Determine the (x, y) coordinate at the center of the cell enclosing the given text.  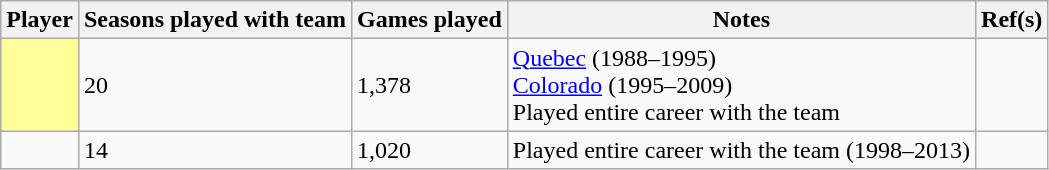
Seasons played with team (214, 20)
Quebec (1988–1995)Colorado (1995–2009)Played entire career with the team (741, 85)
Ref(s) (1012, 20)
Notes (741, 20)
Player (40, 20)
20 (214, 85)
Games played (430, 20)
1,020 (430, 150)
1,378 (430, 85)
14 (214, 150)
Played entire career with the team (1998–2013) (741, 150)
